Pinpoint the cell where the given text exists, returning its (X, Y) midpoint coordinate. 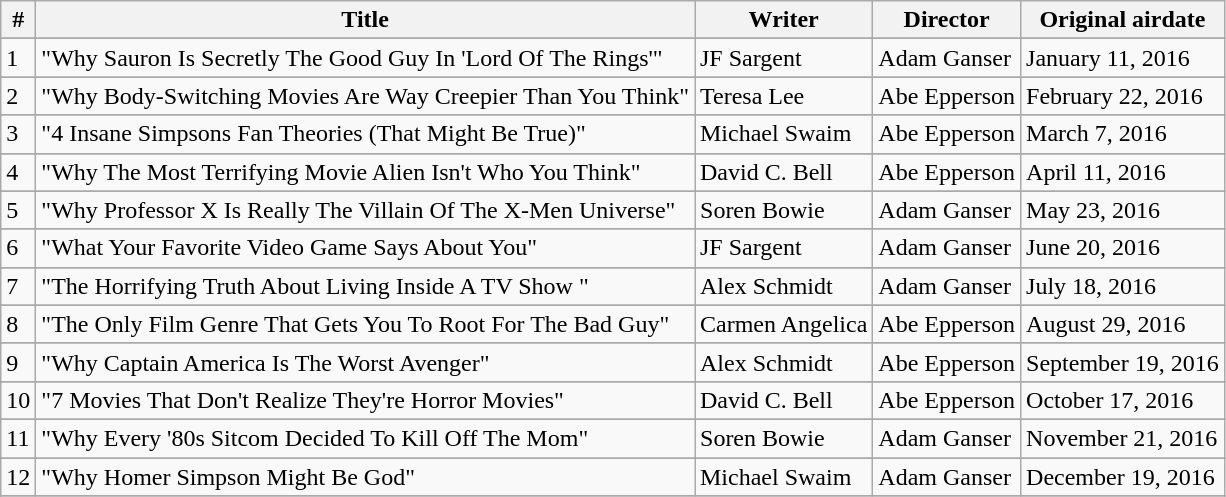
8 (18, 324)
July 18, 2016 (1123, 286)
6 (18, 248)
1 (18, 58)
9 (18, 362)
June 20, 2016 (1123, 248)
February 22, 2016 (1123, 96)
11 (18, 438)
January 11, 2016 (1123, 58)
May 23, 2016 (1123, 210)
September 19, 2016 (1123, 362)
April 11, 2016 (1123, 172)
"The Horrifying Truth About Living Inside A TV Show " (366, 286)
"What Your Favorite Video Game Says About You" (366, 248)
"The Only Film Genre That Gets You To Root For The Bad Guy" (366, 324)
"7 Movies That Don't Realize They're Horror Movies" (366, 400)
August 29, 2016 (1123, 324)
Carmen Angelica (783, 324)
5 (18, 210)
"Why Professor X Is Really The Villain Of The X-Men Universe" (366, 210)
"Why Body-Switching Movies Are Way Creepier Than You Think" (366, 96)
Writer (783, 20)
Original airdate (1123, 20)
"Why Every '80s Sitcom Decided To Kill Off The Mom" (366, 438)
"Why Homer Simpson Might Be God" (366, 477)
"Why Captain America Is The Worst Avenger" (366, 362)
March 7, 2016 (1123, 134)
"4 Insane Simpsons Fan Theories (That Might Be True)" (366, 134)
12 (18, 477)
November 21, 2016 (1123, 438)
"Why The Most Terrifying Movie Alien Isn't Who You Think" (366, 172)
7 (18, 286)
3 (18, 134)
"Why Sauron Is Secretly The Good Guy In 'Lord Of The Rings'" (366, 58)
Teresa Lee (783, 96)
2 (18, 96)
Title (366, 20)
10 (18, 400)
# (18, 20)
Director (947, 20)
4 (18, 172)
October 17, 2016 (1123, 400)
December 19, 2016 (1123, 477)
